Output the [X, Y] coordinate of the center of the cell containing the given text.  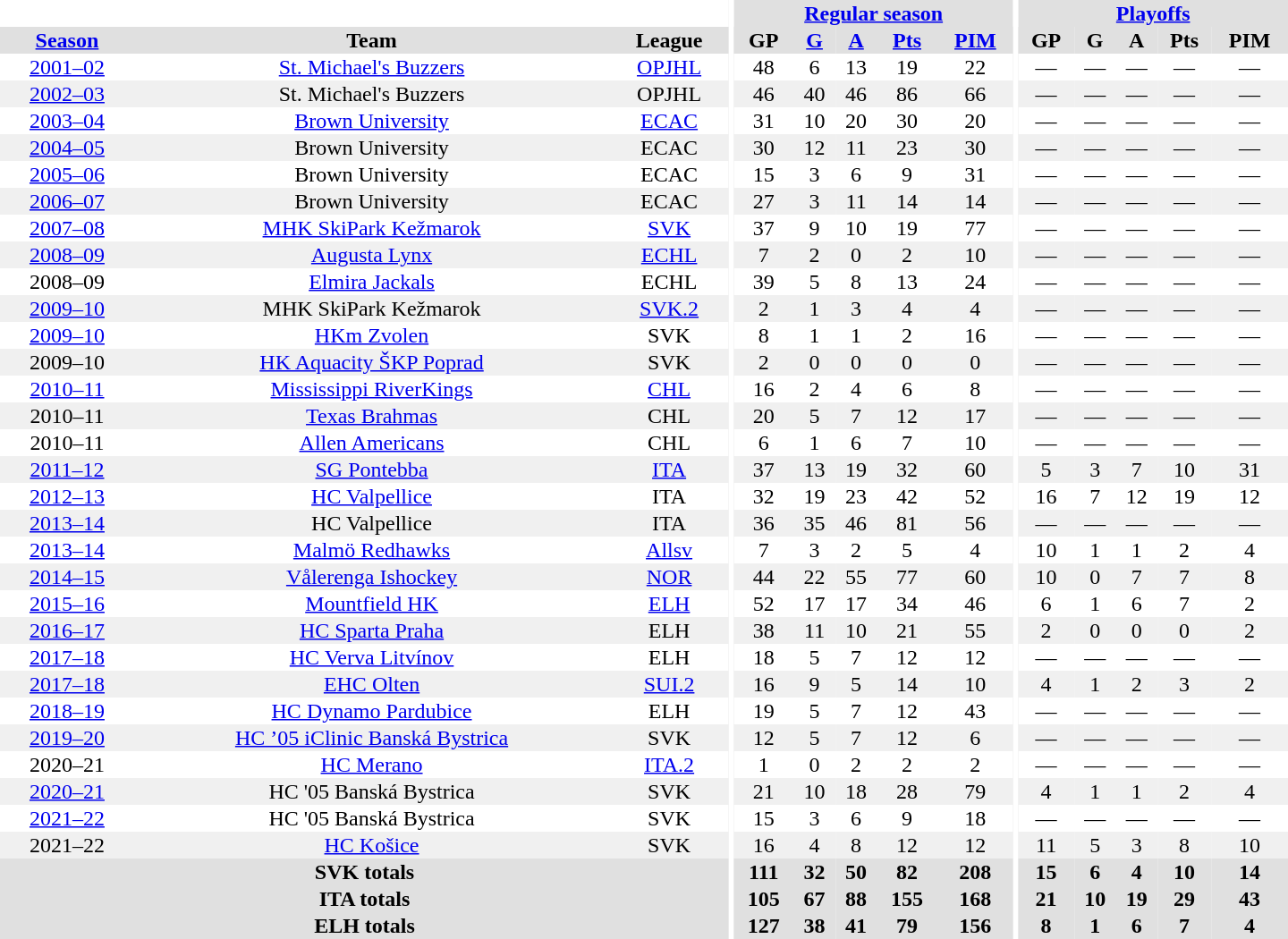
36 [764, 523]
39 [764, 282]
HC Sparta Praha [372, 630]
Augusta Lynx [372, 255]
SVK totals [365, 872]
35 [814, 523]
HKm Zvolen [372, 335]
127 [764, 926]
NOR [669, 577]
2019–20 [67, 738]
2012–13 [67, 496]
208 [976, 872]
42 [907, 496]
81 [907, 523]
HC Merano [372, 765]
Playoffs [1153, 13]
105 [764, 899]
Team [372, 40]
111 [764, 872]
Regular season [873, 13]
Mountfield HK [372, 604]
2004–05 [67, 148]
ITA totals [365, 899]
HK Aquacity ŠKP Poprad [372, 362]
SG Pontebba [372, 469]
Malmö Redhawks [372, 550]
24 [976, 282]
50 [857, 872]
Season [67, 40]
28 [907, 791]
2002–03 [67, 94]
168 [976, 899]
44 [764, 577]
Vålerenga Ishockey [372, 577]
EHC Olten [372, 684]
40 [814, 94]
Elmira Jackals [372, 282]
2011–12 [67, 469]
86 [907, 94]
2014–15 [67, 577]
66 [976, 94]
34 [907, 604]
56 [976, 523]
League [669, 40]
27 [764, 201]
Texas Brahmas [372, 416]
ITA.2 [669, 765]
Allen Americans [372, 443]
SUI.2 [669, 684]
HC Košice [372, 845]
88 [857, 899]
2016–17 [67, 630]
2007–08 [67, 228]
HC Verva Litvínov [372, 657]
156 [976, 926]
2005–06 [67, 174]
Allsv [669, 550]
2015–16 [67, 604]
2006–07 [67, 201]
29 [1184, 899]
HC ’05 iClinic Banská Bystrica [372, 738]
ELH totals [365, 926]
48 [764, 67]
2003–04 [67, 121]
2001–02 [67, 67]
82 [907, 872]
155 [907, 899]
2018–19 [67, 711]
Mississippi RiverKings [372, 389]
67 [814, 899]
41 [857, 926]
HC Dynamo Pardubice [372, 711]
SVK.2 [669, 309]
